Search for the cell housing the specified text and yield its (x, y) center coordinate. 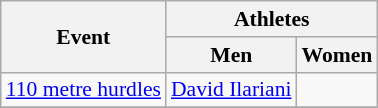
Athletes (272, 19)
Event (84, 36)
Women (338, 55)
Men (232, 55)
110 metre hurdles (84, 90)
David Ilariani (232, 90)
